Return [X, Y] of the center of cell containing provided text 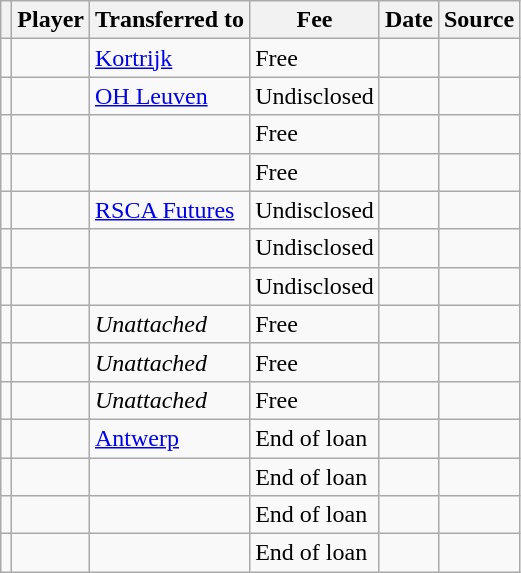
Antwerp [170, 438]
Kortrijk [170, 58]
Source [478, 20]
Fee [315, 20]
OH Leuven [170, 96]
Date [408, 20]
Player [51, 20]
RSCA Futures [170, 210]
Transferred to [170, 20]
